From the cell containing the given text, extract its center point as [x, y] coordinate. 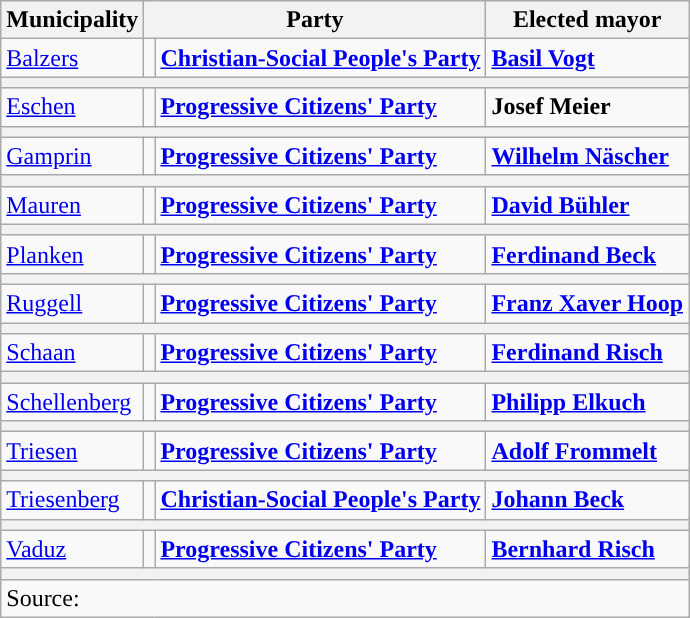
Franz Xaver Hoop [588, 303]
Triesen [72, 451]
Vaduz [72, 549]
Planken [72, 254]
Gamprin [72, 156]
Elected mayor [588, 20]
Schaan [72, 353]
Basil Vogt [588, 58]
Ferdinand Risch [588, 353]
Party [315, 20]
Mauren [72, 205]
Ferdinand Beck [588, 254]
Ruggell [72, 303]
Josef Meier [588, 107]
Municipality [72, 20]
Schellenberg [72, 402]
Wilhelm Näscher [588, 156]
Philipp Elkuch [588, 402]
David Bühler [588, 205]
Triesenberg [72, 500]
Balzers [72, 58]
Source: [345, 598]
Eschen [72, 107]
Bernhard Risch [588, 549]
Johann Beck [588, 500]
Adolf Frommelt [588, 451]
